Capture the cell that displays the provided text and extract its (x, y) central coordinate. 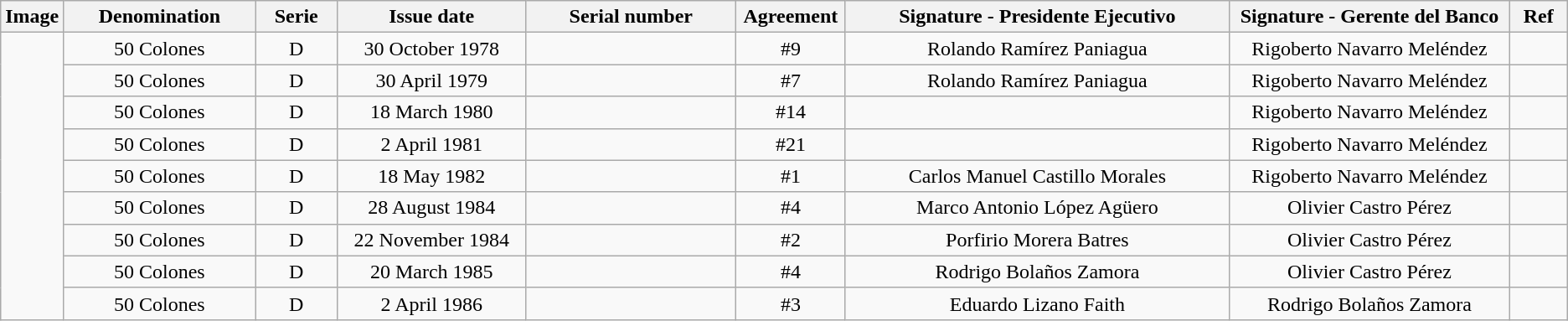
20 March 1985 (432, 272)
#21 (791, 144)
#3 (791, 303)
22 November 1984 (432, 240)
Ref (1538, 17)
30 April 1979 (432, 80)
18 May 1982 (432, 176)
2 April 1981 (432, 144)
#2 (791, 240)
Denomination (159, 17)
Issue date (432, 17)
Agreement (791, 17)
Porfirio Morera Batres (1037, 240)
Eduardo Lizano Faith (1037, 303)
Marco Antonio López Agüero (1037, 208)
2 April 1986 (432, 303)
#7 (791, 80)
Carlos Manuel Castillo Morales (1037, 176)
#14 (791, 112)
Serie (297, 17)
Serial number (632, 17)
Signature - Presidente Ejecutivo (1037, 17)
30 October 1978 (432, 49)
Signature - Gerente del Banco (1370, 17)
18 March 1980 (432, 112)
28 August 1984 (432, 208)
Image (32, 17)
#1 (791, 176)
#9 (791, 49)
